Detect which cell encompasses the target text, then output its [X, Y] center coordinate. 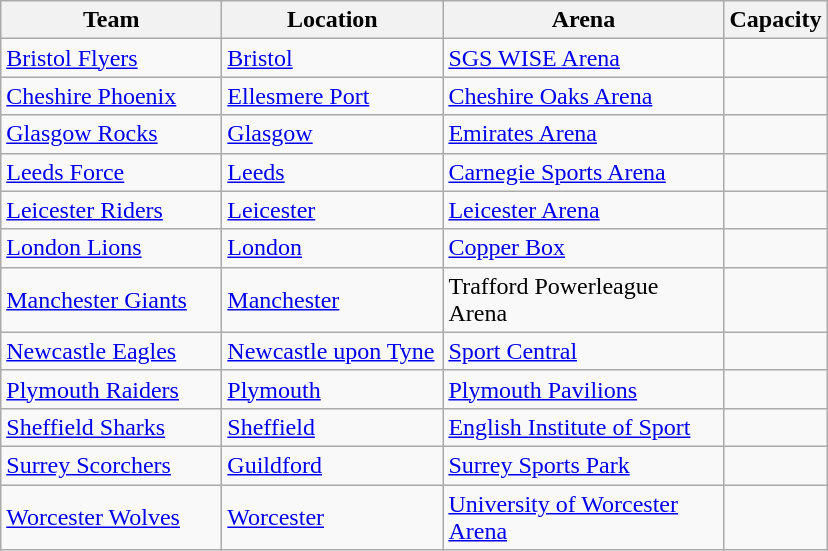
Plymouth Raiders [112, 389]
Glasgow [332, 134]
London Lions [112, 248]
Cheshire Oaks Arena [584, 96]
Glasgow Rocks [112, 134]
Surrey Scorchers [112, 465]
Plymouth Pavilions [584, 389]
Manchester Giants [112, 300]
Manchester [332, 300]
Leicester Riders [112, 210]
Newcastle Eagles [112, 351]
Leeds [332, 172]
Bristol [332, 58]
Newcastle upon Tyne [332, 351]
Carnegie Sports Arena [584, 172]
Location [332, 20]
Bristol Flyers [112, 58]
Ellesmere Port [332, 96]
English Institute of Sport [584, 427]
SGS WISE Arena [584, 58]
Cheshire Phoenix [112, 96]
Arena [584, 20]
University of Worcester Arena [584, 516]
Sheffield [332, 427]
Leicester Arena [584, 210]
Worcester [332, 516]
Capacity [776, 20]
Leeds Force [112, 172]
Sheffield Sharks [112, 427]
Worcester Wolves [112, 516]
Surrey Sports Park [584, 465]
Sport Central [584, 351]
London [332, 248]
Plymouth [332, 389]
Copper Box [584, 248]
Emirates Arena [584, 134]
Leicester [332, 210]
Trafford Powerleague Arena [584, 300]
Guildford [332, 465]
Team [112, 20]
